Return the (x, y) coordinate for the center point of the cell that contains the specified text.  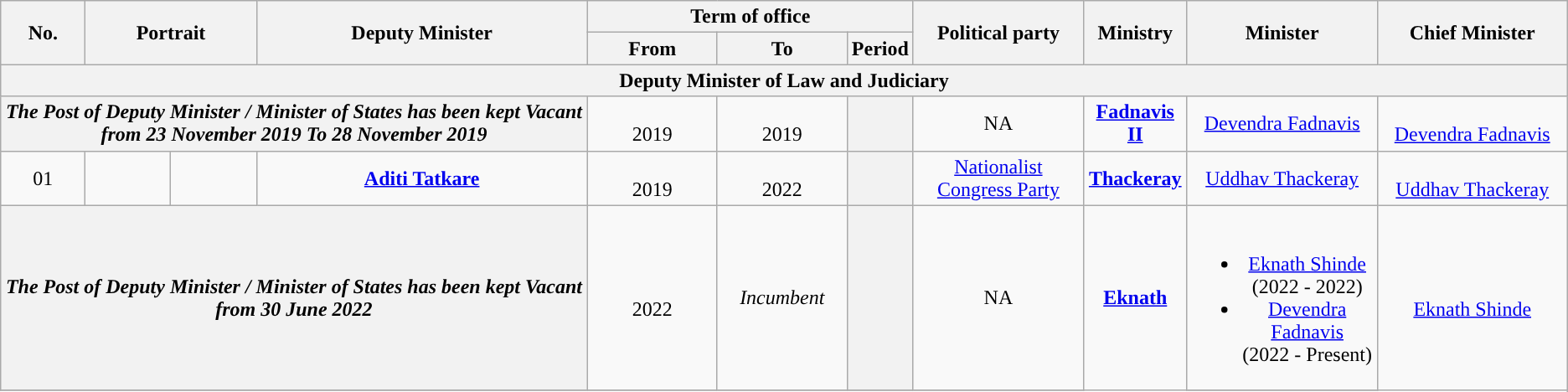
Thackeray (1135, 178)
The Post of Deputy Minister / Minister of States has been kept Vacant from 23 November 2019 To 28 November 2019 (294, 124)
Incumbent (782, 298)
Political party (998, 33)
Ministry (1135, 33)
Aditi Tatkare (422, 178)
Chief Minister (1473, 33)
Deputy Minister (422, 33)
Period (879, 49)
Deputy Minister of Law and Judiciary (784, 80)
Eknath (1135, 298)
The Post of Deputy Minister / Minister of States has been kept Vacant from 30 June 2022 (294, 298)
01 (44, 178)
Nationalist Congress Party (998, 178)
To (782, 49)
Fadnavis II (1135, 124)
Minister (1282, 33)
No. (44, 33)
Eknath Shinde(2022 - 2022)Devendra Fadnavis (2022 - Present) (1282, 298)
Term of office (750, 17)
Portrait (171, 33)
Eknath Shinde (1473, 298)
From (652, 49)
